Identify which cell holds the provided text, then report its (X, Y) central coordinate. 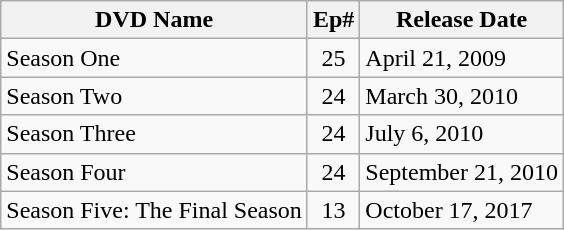
Season Five: The Final Season (154, 210)
April 21, 2009 (462, 58)
March 30, 2010 (462, 96)
Season One (154, 58)
Season Three (154, 134)
13 (333, 210)
July 6, 2010 (462, 134)
Season Two (154, 96)
September 21, 2010 (462, 172)
Release Date (462, 20)
DVD Name (154, 20)
25 (333, 58)
Season Four (154, 172)
October 17, 2017 (462, 210)
Ep# (333, 20)
